Extract the [x, y] coordinate from the center of the cell holding the provided text.  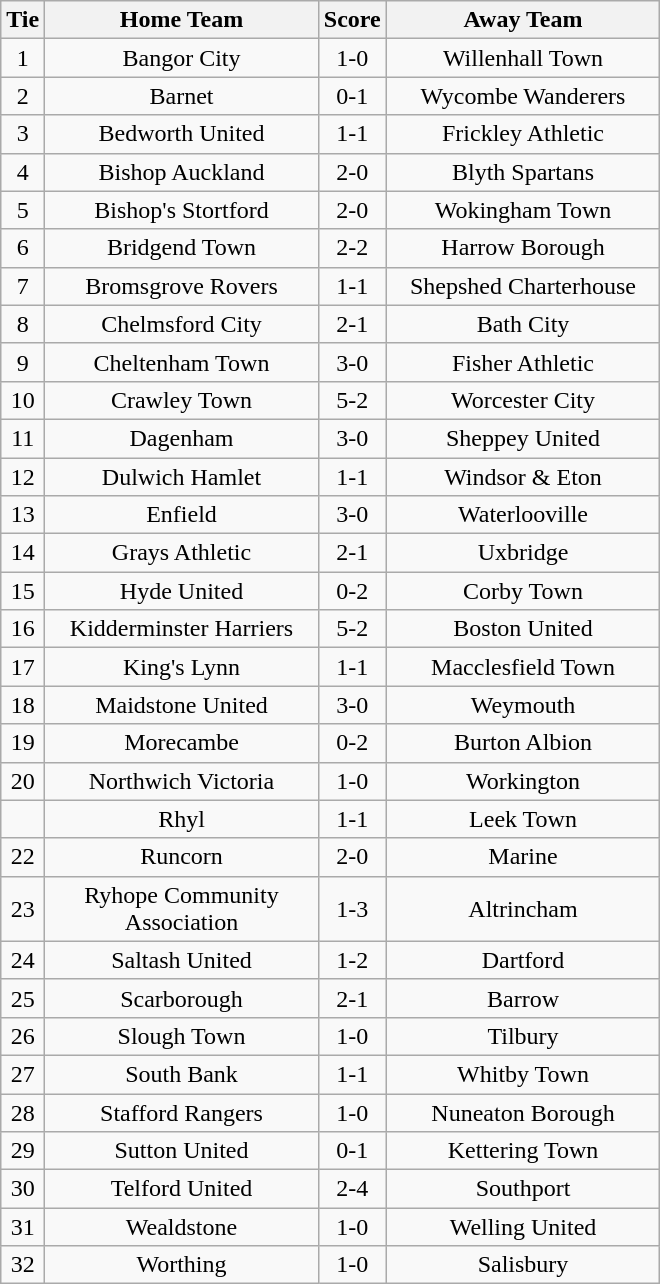
Nuneaton Borough [523, 1113]
Slough Town [182, 1036]
25 [23, 998]
Uxbridge [523, 553]
Wycombe Wanderers [523, 96]
Enfield [182, 515]
Frickley Athletic [523, 134]
16 [23, 629]
Ryhope Community Association [182, 908]
10 [23, 400]
Windsor & Eton [523, 477]
Rhyl [182, 819]
13 [23, 515]
2 [23, 96]
2-2 [352, 248]
Stafford Rangers [182, 1113]
Sheppey United [523, 438]
29 [23, 1151]
Grays Athletic [182, 553]
1-3 [352, 908]
Dartford [523, 960]
19 [23, 743]
32 [23, 1265]
Saltash United [182, 960]
12 [23, 477]
Barrow [523, 998]
Away Team [523, 20]
Hyde United [182, 591]
3 [23, 134]
Runcorn [182, 857]
22 [23, 857]
Worthing [182, 1265]
Southport [523, 1189]
8 [23, 324]
30 [23, 1189]
Dulwich Hamlet [182, 477]
14 [23, 553]
Altrincham [523, 908]
Scarborough [182, 998]
18 [23, 705]
24 [23, 960]
Morecambe [182, 743]
Burton Albion [523, 743]
Marine [523, 857]
27 [23, 1074]
23 [23, 908]
Bath City [523, 324]
Bridgend Town [182, 248]
Willenhall Town [523, 58]
Waterlooville [523, 515]
Bishop's Stortford [182, 210]
Home Team [182, 20]
1-2 [352, 960]
17 [23, 667]
11 [23, 438]
Telford United [182, 1189]
Tie [23, 20]
Corby Town [523, 591]
Kettering Town [523, 1151]
Workington [523, 781]
South Bank [182, 1074]
4 [23, 172]
Dagenham [182, 438]
Wokingham Town [523, 210]
Barnet [182, 96]
Blyth Spartans [523, 172]
Whitby Town [523, 1074]
Crawley Town [182, 400]
20 [23, 781]
Welling United [523, 1227]
Tilbury [523, 1036]
Chelmsford City [182, 324]
28 [23, 1113]
Cheltenham Town [182, 362]
Salisbury [523, 1265]
6 [23, 248]
Bromsgrove Rovers [182, 286]
31 [23, 1227]
Bishop Auckland [182, 172]
King's Lynn [182, 667]
Northwich Victoria [182, 781]
Weymouth [523, 705]
Bangor City [182, 58]
7 [23, 286]
Score [352, 20]
Boston United [523, 629]
Wealdstone [182, 1227]
Macclesfield Town [523, 667]
2-4 [352, 1189]
Shepshed Charterhouse [523, 286]
Leek Town [523, 819]
Harrow Borough [523, 248]
Kidderminster Harriers [182, 629]
26 [23, 1036]
Worcester City [523, 400]
9 [23, 362]
Maidstone United [182, 705]
5 [23, 210]
15 [23, 591]
1 [23, 58]
Bedworth United [182, 134]
Fisher Athletic [523, 362]
Sutton United [182, 1151]
